Pinpoint the cell where the given text exists, returning its (x, y) midpoint coordinate. 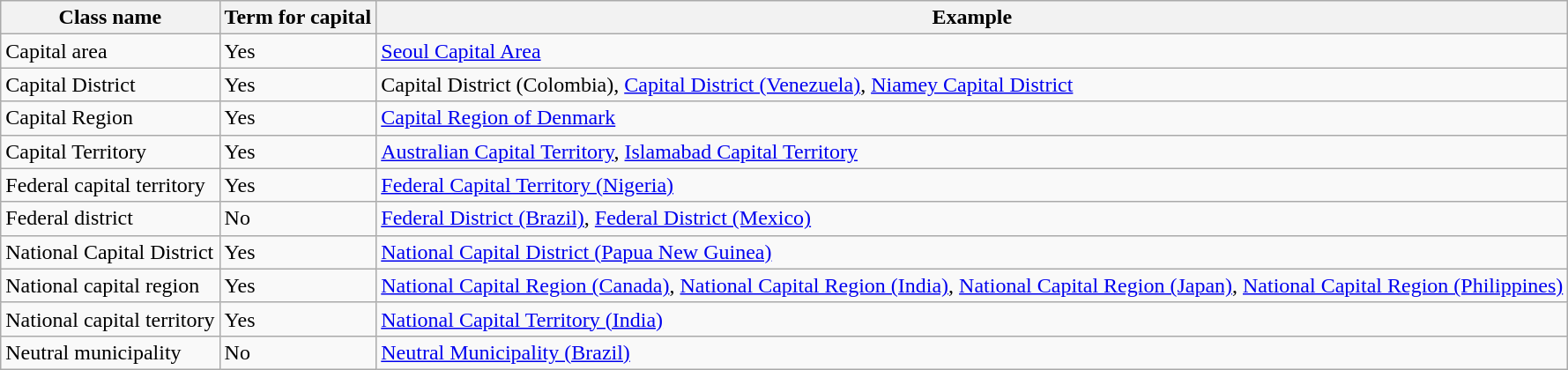
National Capital District (110, 252)
Federal district (110, 218)
Example (972, 18)
Seoul Capital Area (972, 51)
Neutral Municipality (Brazil) (972, 352)
Capital Region (110, 118)
Australian Capital Territory, Islamabad Capital Territory (972, 152)
Capital area (110, 51)
National Capital Territory (India) (972, 319)
National capital territory (110, 319)
Federal District (Brazil), Federal District (Mexico) (972, 218)
Capital Region of Denmark (972, 118)
Capital District (Colombia), Capital District (Venezuela), Niamey Capital District (972, 85)
Capital Territory (110, 152)
Federal Capital Territory (Nigeria) (972, 185)
Capital District (110, 85)
Class name (110, 18)
National capital region (110, 285)
Federal capital territory (110, 185)
National Capital District (Papua New Guinea) (972, 252)
Term for capital (298, 18)
National Capital Region (Canada), National Capital Region (India), National Capital Region (Japan), National Capital Region (Philippines) (972, 285)
Neutral municipality (110, 352)
